Extract the [x, y] coordinate from the center of the cell holding the provided text.  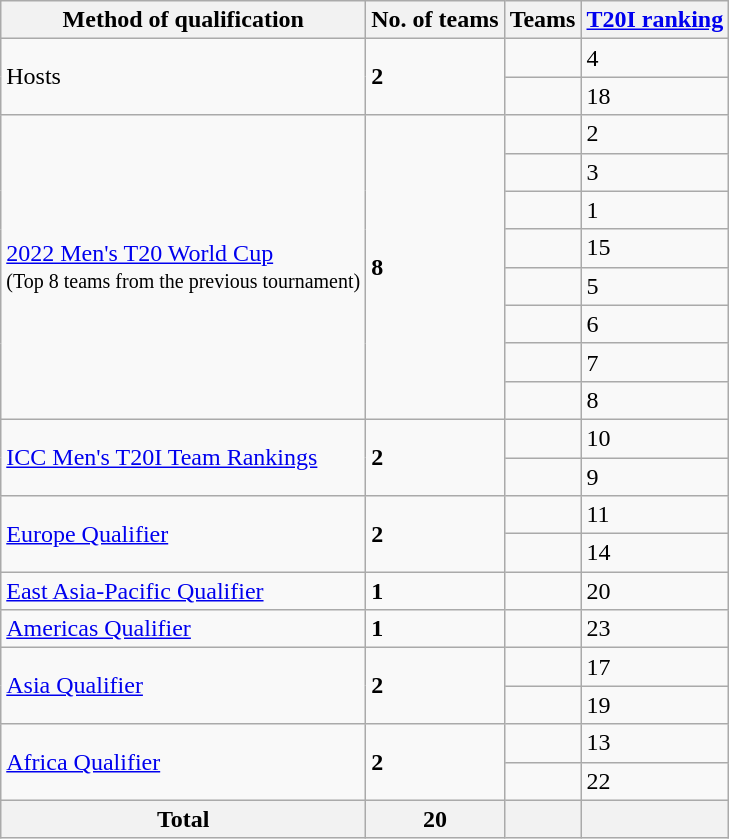
Method of qualification [184, 20]
11 [655, 515]
17 [655, 667]
East Asia-Pacific Qualifier [184, 591]
10 [655, 438]
13 [655, 743]
7 [655, 362]
T20I ranking [655, 20]
3 [655, 172]
5 [655, 286]
4 [655, 58]
Total [184, 819]
9 [655, 477]
2022 Men's T20 World Cup(Top 8 teams from the previous tournament) [184, 267]
15 [655, 248]
No. of teams [435, 20]
14 [655, 553]
ICC Men's T20I Team Rankings [184, 457]
6 [655, 324]
18 [655, 96]
Europe Qualifier [184, 534]
Americas Qualifier [184, 629]
Teams [542, 20]
Asia Qualifier [184, 686]
19 [655, 705]
23 [655, 629]
Hosts [184, 77]
Africa Qualifier [184, 762]
22 [655, 781]
